Provide the [x, y] coordinate of the cell's center where the given text is located.  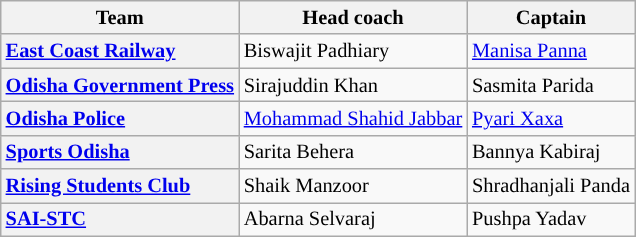
Mohammad Shahid Jabbar [353, 118]
Sirajuddin Khan [353, 85]
Odisha Government Press [120, 85]
Rising Students Club [120, 186]
Sports Odisha [120, 152]
East Coast Railway [120, 51]
Shaik Manzoor [353, 186]
Bannya Kabiraj [551, 152]
Team [120, 17]
Odisha Police [120, 118]
Shradhanjali Panda [551, 186]
Manisa Panna [551, 51]
Captain [551, 17]
Sasmita Parida [551, 85]
Sarita Behera [353, 152]
Pushpa Yadav [551, 219]
Head coach [353, 17]
Biswajit Padhiary [353, 51]
Abarna Selvaraj [353, 219]
SAI-STC [120, 219]
Pyari Xaxa [551, 118]
